Find where the given text appears and provide that cell's center as [x, y] coordinate. 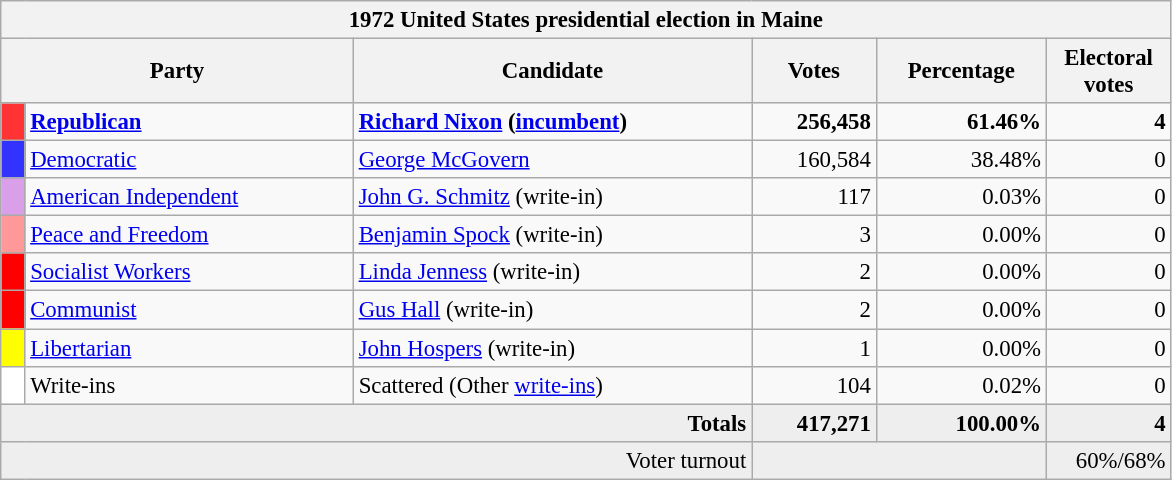
1972 United States presidential election in Maine [586, 20]
Totals [376, 423]
60%/68% [1108, 460]
Percentage [961, 72]
1 [814, 348]
Communist [189, 310]
John G. Schmitz (write-in) [552, 197]
Candidate [552, 72]
Richard Nixon (incumbent) [552, 122]
George McGovern [552, 160]
100.00% [961, 423]
117 [814, 197]
417,271 [814, 423]
61.46% [961, 122]
Gus Hall (write-in) [552, 310]
Votes [814, 72]
Libertarian [189, 348]
Democratic [189, 160]
104 [814, 385]
John Hospers (write-in) [552, 348]
0.02% [961, 385]
3 [814, 235]
Socialist Workers [189, 273]
38.48% [961, 160]
Linda Jenness (write-in) [552, 273]
Scattered (Other write-ins) [552, 385]
Write-ins [189, 385]
Benjamin Spock (write-in) [552, 235]
Electoral votes [1108, 72]
Republican [189, 122]
Peace and Freedom [189, 235]
Party [178, 72]
Voter turnout [376, 460]
American Independent [189, 197]
0.03% [961, 197]
160,584 [814, 160]
256,458 [814, 122]
